Capture the cell that displays the provided text and extract its [X, Y] central coordinate. 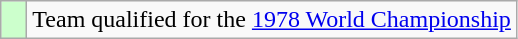
Team qualified for the 1978 World Championship [272, 20]
